Return [x, y] of the center of cell containing provided text 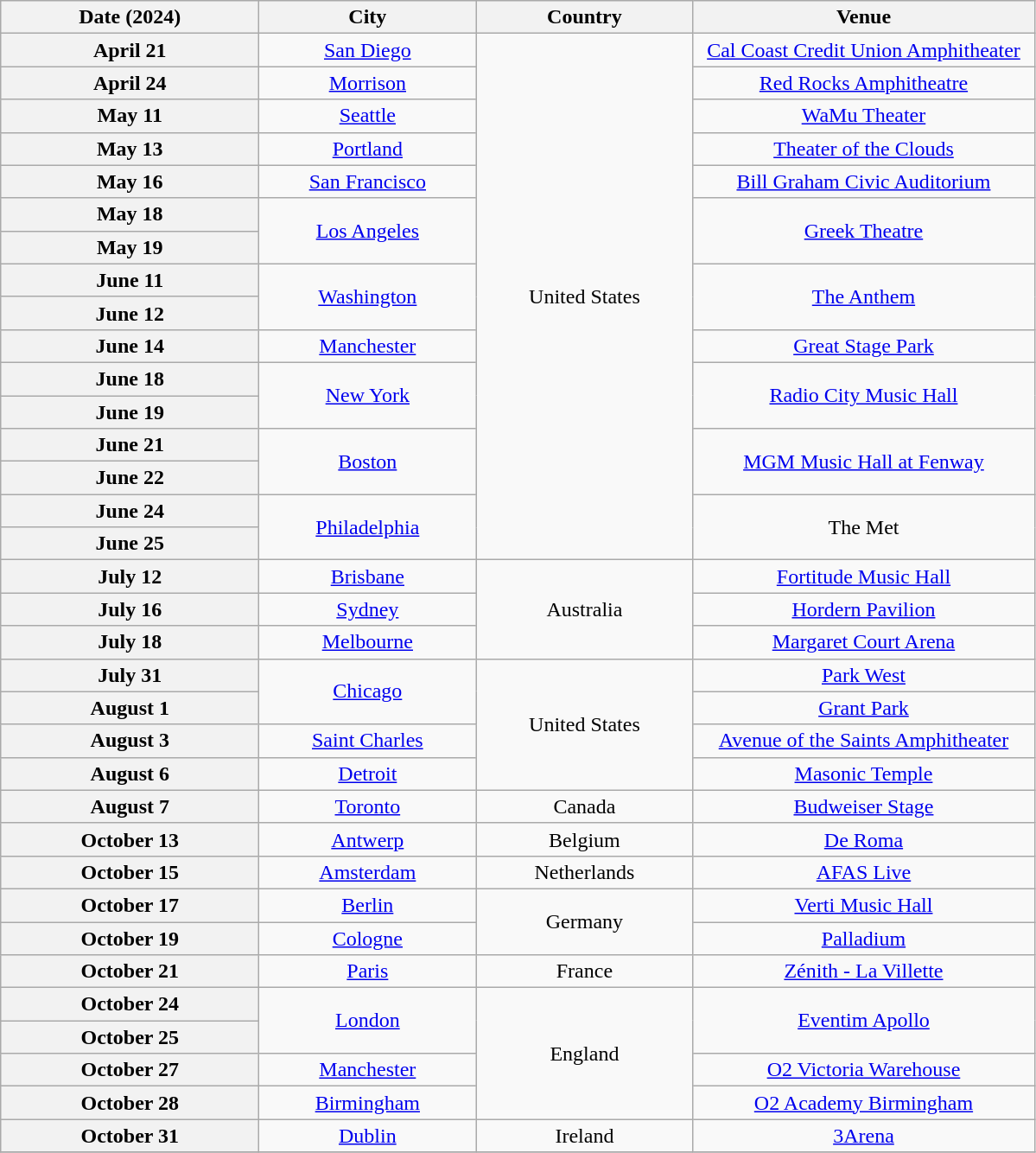
July 18 [130, 642]
October 21 [130, 971]
Philadelphia [368, 527]
Masonic Temple [864, 774]
AFAS Live [864, 872]
Zénith - La Villette [864, 971]
June 22 [130, 478]
City [368, 17]
August 6 [130, 774]
Fortitude Music Hall [864, 576]
WaMu Theater [864, 116]
Radio City Music Hall [864, 395]
October 24 [130, 1004]
August 1 [130, 708]
Eventim Apollo [864, 1021]
Date (2024) [130, 17]
Paris [368, 971]
July 31 [130, 675]
MGM Music Hall at Fenway [864, 462]
London [368, 1021]
August 3 [130, 741]
Palladium [864, 938]
Great Stage Park [864, 346]
October 17 [130, 905]
May 18 [130, 214]
October 19 [130, 938]
July 12 [130, 576]
Antwerp [368, 839]
October 25 [130, 1037]
Cologne [368, 938]
Netherlands [584, 872]
August 7 [130, 806]
Red Rocks Amphitheatre [864, 83]
July 16 [130, 609]
May 11 [130, 116]
O2 Academy Birmingham [864, 1103]
April 24 [130, 83]
Bill Graham Civic Auditorium [864, 182]
Toronto [368, 806]
Boston [368, 462]
June 21 [130, 445]
Dublin [368, 1136]
Verti Music Hall [864, 905]
O2 Victoria Warehouse [864, 1070]
Budweiser Stage [864, 806]
June 12 [130, 313]
June 25 [130, 544]
Avenue of the Saints Amphitheater [864, 741]
May 19 [130, 247]
October 27 [130, 1070]
April 21 [130, 50]
Melbourne [368, 642]
Park West [864, 675]
Margaret Court Arena [864, 642]
Morrison [368, 83]
Saint Charles [368, 741]
New York [368, 395]
Australia [584, 609]
Detroit [368, 774]
Canada [584, 806]
Portland [368, 149]
Cal Coast Credit Union Amphitheater [864, 50]
June 18 [130, 379]
Theater of the Clouds [864, 149]
The Met [864, 527]
France [584, 971]
Venue [864, 17]
Germany [584, 921]
Belgium [584, 839]
Birmingham [368, 1103]
October 13 [130, 839]
Sydney [368, 609]
June 14 [130, 346]
Washington [368, 296]
October 28 [130, 1103]
Ireland [584, 1136]
June 19 [130, 412]
Amsterdam [368, 872]
Seattle [368, 116]
Hordern Pavilion [864, 609]
Los Angeles [368, 231]
May 13 [130, 149]
October 31 [130, 1136]
Grant Park [864, 708]
San Diego [368, 50]
De Roma [864, 839]
The Anthem [864, 296]
Chicago [368, 691]
England [584, 1054]
San Francisco [368, 182]
3Arena [864, 1136]
October 15 [130, 872]
Greek Theatre [864, 231]
June 11 [130, 280]
Brisbane [368, 576]
June 24 [130, 511]
May 16 [130, 182]
Country [584, 17]
Berlin [368, 905]
